Capture the cell that displays the provided text and extract its [X, Y] central coordinate. 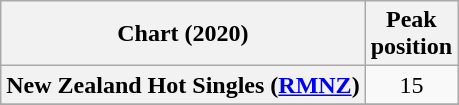
Chart (2020) [183, 34]
Peakposition [411, 34]
15 [411, 85]
New Zealand Hot Singles (RMNZ) [183, 85]
